Search for the cell housing the specified text and yield its [X, Y] center coordinate. 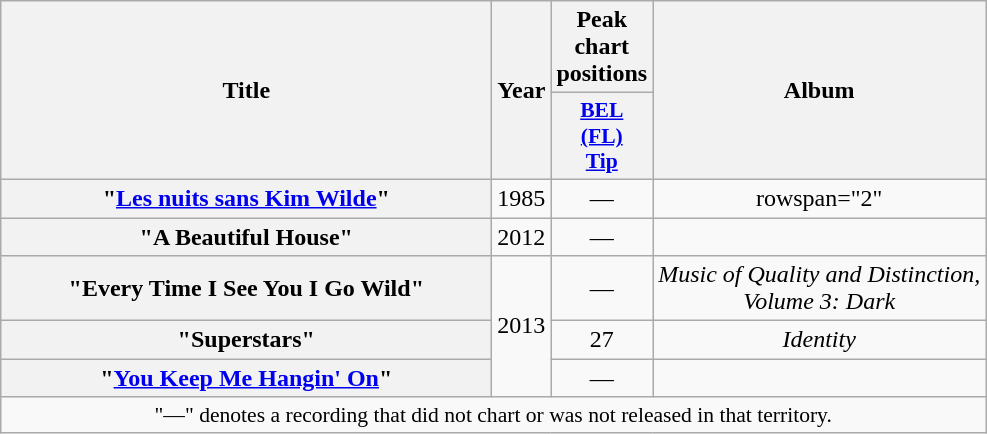
"You Keep Me Hangin' On" [246, 378]
2012 [522, 237]
"Every Time I See You I Go Wild" [246, 288]
"Les nuits sans Kim Wilde" [246, 198]
Title [246, 90]
2013 [522, 326]
"—" denotes a recording that did not chart or was not released in that territory. [494, 415]
"A Beautiful House" [246, 237]
Peak chart positions [602, 47]
27 [602, 340]
BEL(FL)Tip [602, 136]
Music of Quality and Distinction,Volume 3: Dark [820, 288]
rowspan="2" [820, 198]
"Superstars" [246, 340]
Identity [820, 340]
Album [820, 90]
1985 [522, 198]
Year [522, 90]
